Locate the cell with the specified text and output its (X, Y) center coordinate. 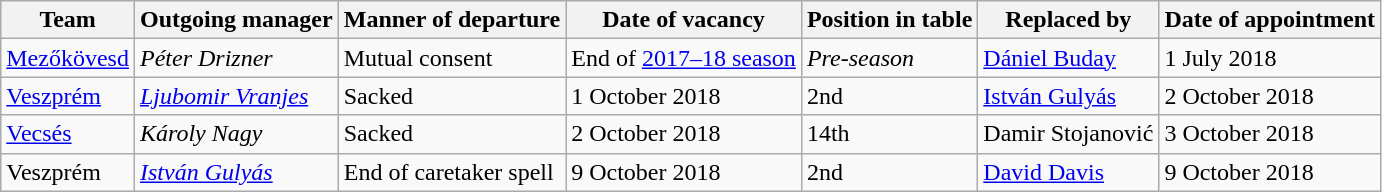
1 July 2018 (1270, 58)
Team (68, 20)
Manner of departure (452, 20)
David Davis (1068, 172)
End of 2017–18 season (684, 58)
Dániel Buday (1068, 58)
3 October 2018 (1270, 134)
Mutual consent (452, 58)
Damir Stojanović (1068, 134)
End of caretaker spell (452, 172)
Date of vacancy (684, 20)
Mezőkövesd (68, 58)
Ljubomir Vranjes (236, 96)
Date of appointment (1270, 20)
Péter Drizner (236, 58)
Károly Nagy (236, 134)
Replaced by (1068, 20)
1 October 2018 (684, 96)
Outgoing manager (236, 20)
Pre-season (889, 58)
14th (889, 134)
Position in table (889, 20)
Vecsés (68, 134)
